Scan for the cell matching the given text and deliver its [X, Y] coordinate at center. 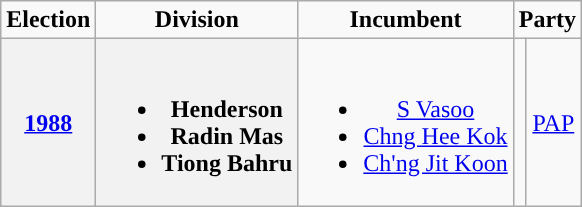
1988 [48, 122]
PAP [554, 122]
Incumbent [406, 20]
Election [48, 20]
Party [547, 20]
Division [197, 20]
HendersonRadin MasTiong Bahru [197, 122]
S VasooChng Hee KokCh'ng Jit Koon [406, 122]
